Extract the [X, Y] coordinate from the center of the cell holding the provided text.  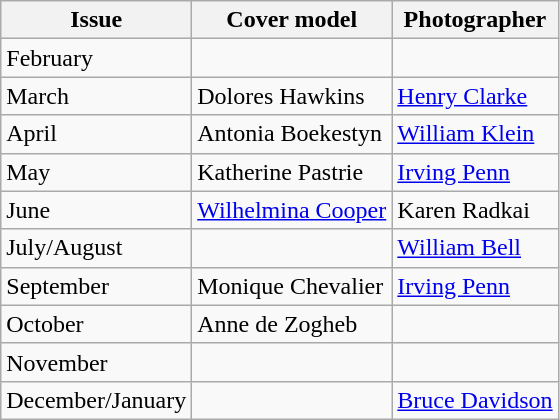
April [96, 134]
Bruce Davidson [475, 400]
November [96, 362]
Anne de Zogheb [292, 324]
Wilhelmina Cooper [292, 210]
Dolores Hawkins [292, 96]
Cover model [292, 20]
June [96, 210]
Henry Clarke [475, 96]
July/August [96, 248]
December/January [96, 400]
Monique Chevalier [292, 286]
Issue [96, 20]
Antonia Boekestyn [292, 134]
Karen Radkai [475, 210]
March [96, 96]
February [96, 58]
October [96, 324]
Katherine Pastrie [292, 172]
May [96, 172]
William Klein [475, 134]
September [96, 286]
Photographer [475, 20]
William Bell [475, 248]
